Locate the cell with the specified text and output its (x, y) center coordinate. 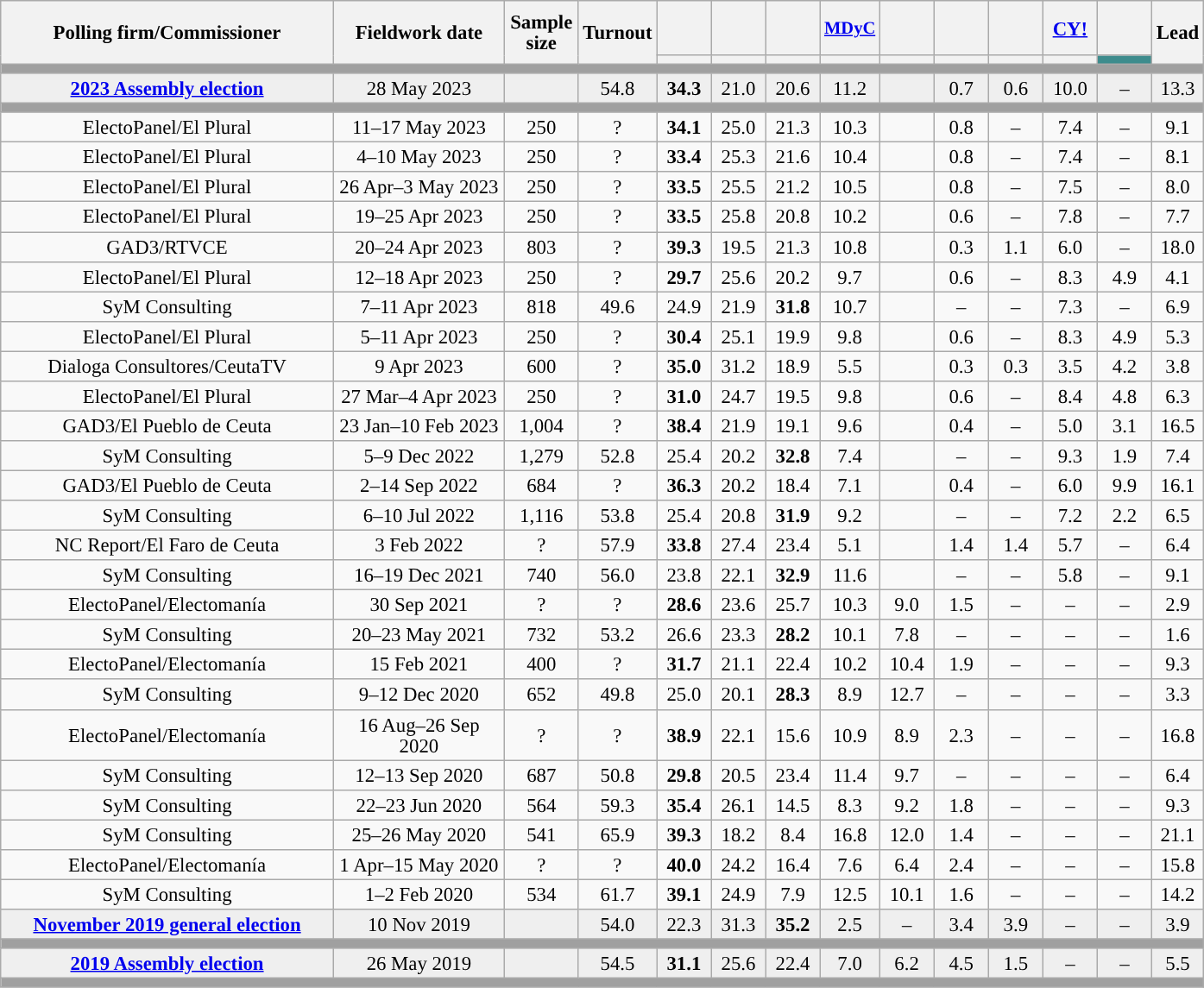
34.3 (684, 88)
36.3 (684, 485)
50.8 (618, 775)
20.1 (739, 695)
7.7 (1178, 217)
5.3 (1178, 337)
35.0 (684, 366)
25–26 May 2020 (419, 835)
11.6 (849, 575)
10.9 (849, 735)
541 (541, 835)
November 2019 general election (167, 925)
16–19 Dec 2021 (419, 575)
1–2 Feb 2020 (419, 894)
GAD3/RTVCE (167, 247)
9.0 (906, 606)
7.2 (1070, 516)
9.6 (849, 426)
20.6 (792, 88)
53.2 (618, 635)
CY! (1070, 28)
19.1 (792, 426)
31.7 (684, 664)
12.7 (906, 695)
6–10 Jul 2022 (419, 516)
31.0 (684, 397)
25.7 (792, 606)
1.8 (961, 804)
34.1 (684, 128)
803 (541, 247)
Sample size (541, 33)
49.6 (618, 307)
6.9 (1178, 307)
15.8 (1178, 865)
11–17 May 2023 (419, 128)
5.0 (1070, 426)
3.4 (961, 925)
26.6 (684, 635)
29.7 (684, 276)
NC Report/El Faro de Ceuta (167, 545)
4.1 (1178, 276)
534 (541, 894)
16 Aug–26 Sep 2020 (419, 735)
38.4 (684, 426)
12.5 (849, 894)
23.3 (739, 635)
564 (541, 804)
7.5 (1070, 188)
49.8 (618, 695)
1,279 (541, 456)
687 (541, 775)
19.9 (792, 337)
23.8 (684, 575)
65.9 (618, 835)
2019 Assembly election (167, 963)
3.3 (1178, 695)
23.6 (739, 606)
35.4 (684, 804)
2.3 (961, 735)
15 Feb 2021 (419, 664)
4–10 May 2023 (419, 157)
Turnout (618, 33)
23 Jan–10 Feb 2023 (419, 426)
2–14 Sep 2022 (419, 485)
14.5 (792, 804)
6.2 (906, 963)
Fieldwork date (419, 33)
1.1 (1015, 247)
10.7 (849, 307)
11.4 (849, 775)
8.0 (1178, 188)
7.3 (1070, 307)
400 (541, 664)
10.5 (849, 188)
12.0 (906, 835)
28.2 (792, 635)
Lead (1178, 33)
4.8 (1124, 397)
684 (541, 485)
20–24 Apr 2023 (419, 247)
7–11 Apr 2023 (419, 307)
31.8 (792, 307)
21.6 (792, 157)
18.2 (739, 835)
40.0 (684, 865)
61.7 (618, 894)
5–11 Apr 2023 (419, 337)
10 Nov 2019 (419, 925)
24.7 (739, 397)
25.3 (739, 157)
3.8 (1178, 366)
18.0 (1178, 247)
16.1 (1178, 485)
6.5 (1178, 516)
7.1 (849, 485)
3.5 (1070, 366)
39.1 (684, 894)
30 Sep 2021 (419, 606)
1,004 (541, 426)
26 May 2019 (419, 963)
54.5 (618, 963)
26.1 (739, 804)
26 Apr–3 May 2023 (419, 188)
9–12 Dec 2020 (419, 695)
0.7 (961, 88)
14.2 (1178, 894)
32.8 (792, 456)
2.9 (1178, 606)
740 (541, 575)
7.0 (849, 963)
57.9 (618, 545)
8.1 (1178, 157)
13.3 (1178, 88)
28.3 (792, 695)
5.8 (1070, 575)
20–23 May 2021 (419, 635)
29.8 (684, 775)
25.1 (739, 337)
Polling firm/Commissioner (167, 33)
1 Apr–15 May 2020 (419, 865)
652 (541, 695)
15.6 (792, 735)
33.4 (684, 157)
19–25 Apr 2023 (419, 217)
16.4 (792, 865)
27 Mar–4 Apr 2023 (419, 397)
9.9 (1124, 485)
4.2 (1124, 366)
7.6 (849, 865)
31.1 (684, 963)
7.9 (792, 894)
818 (541, 307)
2.5 (849, 925)
54.8 (618, 88)
2.4 (961, 865)
10.0 (1070, 88)
28 May 2023 (419, 88)
21.2 (792, 188)
31.9 (792, 516)
5–9 Dec 2022 (419, 456)
6.3 (1178, 397)
27.4 (739, 545)
2023 Assembly election (167, 88)
25.8 (739, 217)
38.9 (684, 735)
22–23 Jun 2020 (419, 804)
600 (541, 366)
54.0 (618, 925)
33.8 (684, 545)
16.5 (1178, 426)
9 Apr 2023 (419, 366)
25.5 (739, 188)
3.1 (1124, 426)
5.7 (1070, 545)
31.2 (739, 366)
21.0 (739, 88)
3 Feb 2022 (419, 545)
12–13 Sep 2020 (419, 775)
18.4 (792, 485)
32.9 (792, 575)
20.5 (739, 775)
10.8 (849, 247)
5.1 (849, 545)
1,116 (541, 516)
59.3 (618, 804)
22.3 (684, 925)
52.8 (618, 456)
53.8 (618, 516)
30.4 (684, 337)
Dialoga Consultores/CeutaTV (167, 366)
4.5 (961, 963)
35.2 (792, 925)
11.2 (849, 88)
12–18 Apr 2023 (419, 276)
56.0 (618, 575)
18.9 (792, 366)
MDyC (849, 28)
31.3 (739, 925)
2.2 (1124, 516)
732 (541, 635)
28.6 (684, 606)
24.2 (739, 865)
